From the cell containing the given text, extract its center point as (X, Y) coordinate. 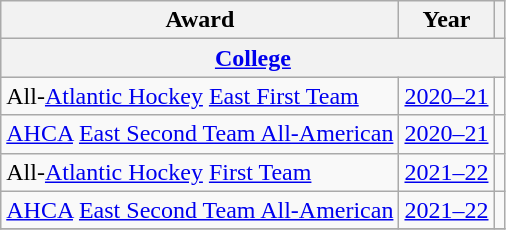
All-Atlantic Hockey First Team (200, 172)
Award (200, 20)
All-Atlantic Hockey East First Team (200, 96)
Year (446, 20)
College (253, 58)
